Search for the cell housing the specified text and yield its (X, Y) center coordinate. 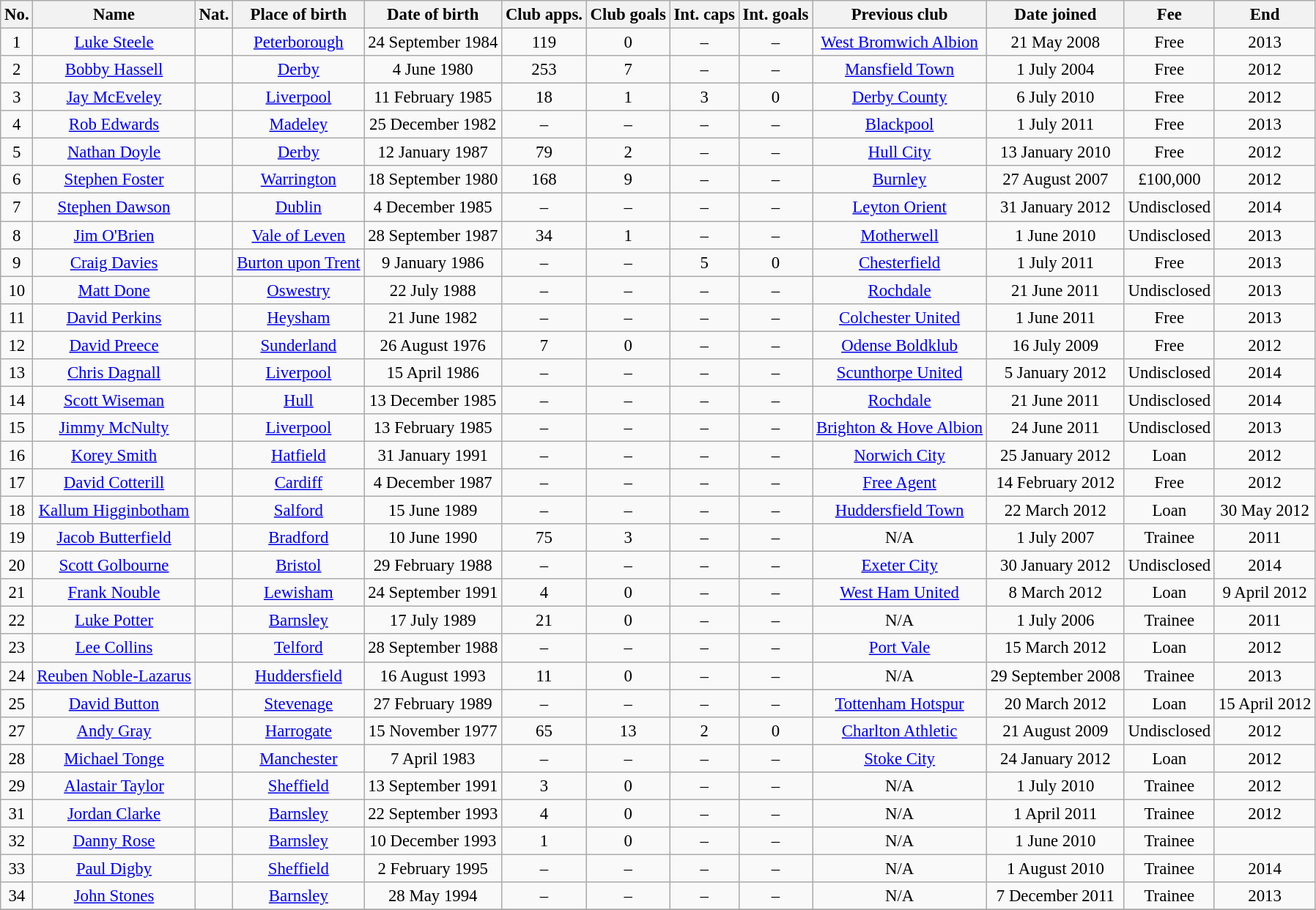
Blackpool (900, 125)
Kallum Higginbotham (114, 511)
Chesterfield (900, 262)
13 September 1991 (433, 786)
22 September 1993 (433, 813)
Jim O'Brien (114, 235)
Scunthorpe United (900, 373)
Date of birth (433, 15)
28 September 1988 (433, 648)
Paul Digby (114, 868)
25 January 2012 (1055, 455)
32 (17, 841)
14 (17, 400)
1 July 2007 (1055, 538)
Bobby Hassell (114, 70)
6 (17, 180)
15 June 1989 (433, 511)
24 June 2011 (1055, 428)
Leyton Orient (900, 207)
65 (544, 730)
27 (17, 730)
29 September 2008 (1055, 676)
Telford (299, 648)
31 January 1991 (433, 455)
21 May 2008 (1055, 42)
13 December 1985 (433, 400)
Jimmy McNulty (114, 428)
David Cotterill (114, 483)
21 August 2009 (1055, 730)
6 July 2010 (1055, 97)
Colchester United (900, 317)
Nat. (214, 15)
15 (17, 428)
Norwich City (900, 455)
24 September 1991 (433, 593)
Lee Collins (114, 648)
Heysham (299, 317)
9 April 2012 (1265, 593)
Scott Golbourne (114, 566)
29 (17, 786)
28 May 1994 (433, 896)
12 January 1987 (433, 152)
4 December 1985 (433, 207)
Name (114, 15)
Andy Gray (114, 730)
Salford (299, 511)
No. (17, 15)
Alastair Taylor (114, 786)
Burnley (900, 180)
Matt Done (114, 290)
23 (17, 648)
30 January 2012 (1055, 566)
Danny Rose (114, 841)
Int. caps (704, 15)
Stephen Dawson (114, 207)
Bradford (299, 538)
Burton upon Trent (299, 262)
7 April 1983 (433, 758)
15 April 2012 (1265, 703)
16 July 2009 (1055, 345)
16 August 1993 (433, 676)
28 (17, 758)
Club goals (628, 15)
Reuben Noble-Lazarus (114, 676)
4 December 1987 (433, 483)
168 (544, 180)
Craig Davies (114, 262)
31 (17, 813)
Derby County (900, 97)
Vale of Leven (299, 235)
26 August 1976 (433, 345)
Club apps. (544, 15)
75 (544, 538)
Scott Wiseman (114, 400)
253 (544, 70)
Dublin (299, 207)
13 January 2010 (1055, 152)
24 January 2012 (1055, 758)
1 July 2010 (1055, 786)
Fee (1169, 15)
Brighton & Hove Albion (900, 428)
28 September 1987 (433, 235)
12 (17, 345)
7 December 2011 (1055, 896)
21 June 1982 (433, 317)
1 July 2004 (1055, 70)
8 (17, 235)
£100,000 (1169, 180)
Date joined (1055, 15)
Jordan Clarke (114, 813)
Rob Edwards (114, 125)
Free Agent (900, 483)
27 August 2007 (1055, 180)
Hatfield (299, 455)
25 December 1982 (433, 125)
1 July 2006 (1055, 621)
Luke Potter (114, 621)
Lewisham (299, 593)
Odense Boldklub (900, 345)
Harrogate (299, 730)
Cardiff (299, 483)
18 September 1980 (433, 180)
Madeley (299, 125)
Stevenage (299, 703)
Huddersfield (299, 676)
Oswestry (299, 290)
11 February 1985 (433, 97)
22 July 1988 (433, 290)
Frank Nouble (114, 593)
Peterborough (299, 42)
13 February 1985 (433, 428)
30 May 2012 (1265, 511)
1 June 2011 (1055, 317)
79 (544, 152)
Tottenham Hotspur (900, 703)
27 February 1989 (433, 703)
20 (17, 566)
10 December 1993 (433, 841)
5 January 2012 (1055, 373)
West Bromwich Albion (900, 42)
Huddersfield Town (900, 511)
1 August 2010 (1055, 868)
25 (17, 703)
Nathan Doyle (114, 152)
22 March 2012 (1055, 511)
17 July 1989 (433, 621)
Manchester (299, 758)
Motherwell (900, 235)
17 (17, 483)
Stephen Foster (114, 180)
2 February 1995 (433, 868)
Charlton Athletic (900, 730)
Bristol (299, 566)
19 (17, 538)
End (1265, 15)
Stoke City (900, 758)
31 January 2012 (1055, 207)
David Perkins (114, 317)
Chris Dagnall (114, 373)
16 (17, 455)
Warrington (299, 180)
15 November 1977 (433, 730)
22 (17, 621)
33 (17, 868)
1 April 2011 (1055, 813)
West Ham United (900, 593)
15 March 2012 (1055, 648)
10 (17, 290)
20 March 2012 (1055, 703)
Michael Tonge (114, 758)
Jay McEveley (114, 97)
4 June 1980 (433, 70)
Hull (299, 400)
David Button (114, 703)
Jacob Butterfield (114, 538)
Int. goals (775, 15)
Port Vale (900, 648)
29 February 1988 (433, 566)
24 (17, 676)
24 September 1984 (433, 42)
Mansfield Town (900, 70)
Luke Steele (114, 42)
10 June 1990 (433, 538)
14 February 2012 (1055, 483)
Place of birth (299, 15)
8 March 2012 (1055, 593)
15 April 1986 (433, 373)
Sunderland (299, 345)
Hull City (900, 152)
Korey Smith (114, 455)
119 (544, 42)
John Stones (114, 896)
Previous club (900, 15)
9 January 1986 (433, 262)
David Preece (114, 345)
Exeter City (900, 566)
